Scan for the cell matching the given text and deliver its (x, y) coordinate at center. 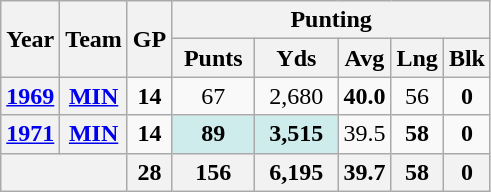
1971 (30, 134)
156 (214, 172)
Punting (332, 20)
89 (214, 134)
39.5 (364, 134)
56 (417, 96)
GP (149, 39)
Year (30, 39)
Lng (417, 58)
Punts (214, 58)
3,515 (296, 134)
Avg (364, 58)
28 (149, 172)
Yds (296, 58)
Blk (466, 58)
2,680 (296, 96)
40.0 (364, 96)
6,195 (296, 172)
Team (94, 39)
67 (214, 96)
39.7 (364, 172)
1969 (30, 96)
